Output the [X, Y] coordinate of the center of the cell containing the given text.  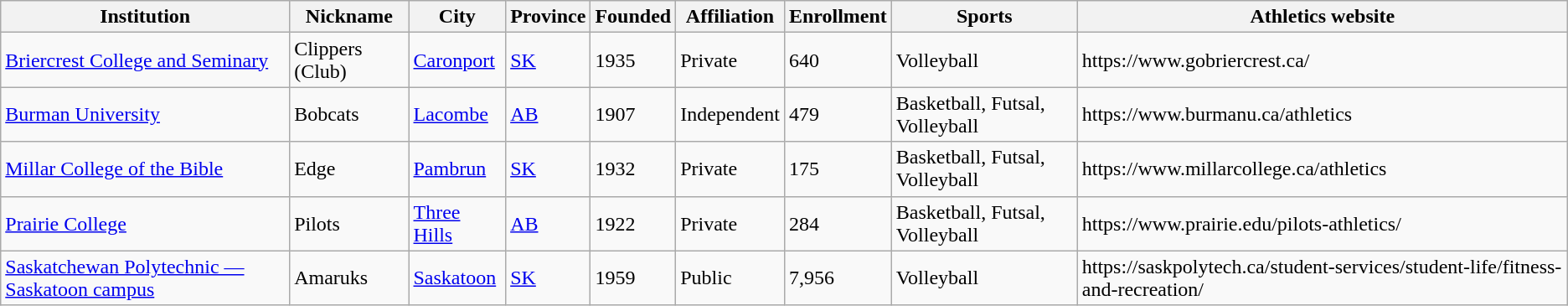
Founded [633, 17]
Prairie College [146, 223]
Burman University [146, 114]
Millar College of the Bible [146, 169]
https://www.millarcollege.ca/athletics [1322, 169]
1935 [633, 60]
https://www.burmanu.ca/athletics [1322, 114]
Clippers (Club) [349, 60]
1959 [633, 278]
Pambrun [457, 169]
175 [838, 169]
Province [548, 17]
Caronport [457, 60]
7,956 [838, 278]
Lacombe [457, 114]
Pilots [349, 223]
Enrollment [838, 17]
Saskatoon [457, 278]
City [457, 17]
640 [838, 60]
Affiliation [730, 17]
Briercrest College and Seminary [146, 60]
284 [838, 223]
Independent [730, 114]
https://www.prairie.edu/pilots-athletics/ [1322, 223]
1932 [633, 169]
1922 [633, 223]
https://saskpolytech.ca/student-services/student-life/fitness-and-recreation/ [1322, 278]
479 [838, 114]
1907 [633, 114]
Saskatchewan Polytechnic — Saskatoon campus [146, 278]
https://www.gobriercrest.ca/ [1322, 60]
Amaruks [349, 278]
Public [730, 278]
Bobcats [349, 114]
Edge [349, 169]
Institution [146, 17]
Three Hills [457, 223]
Sports [984, 17]
Nickname [349, 17]
Athletics website [1322, 17]
